Return the (x, y) coordinate for the center point of the cell that contains the specified text.  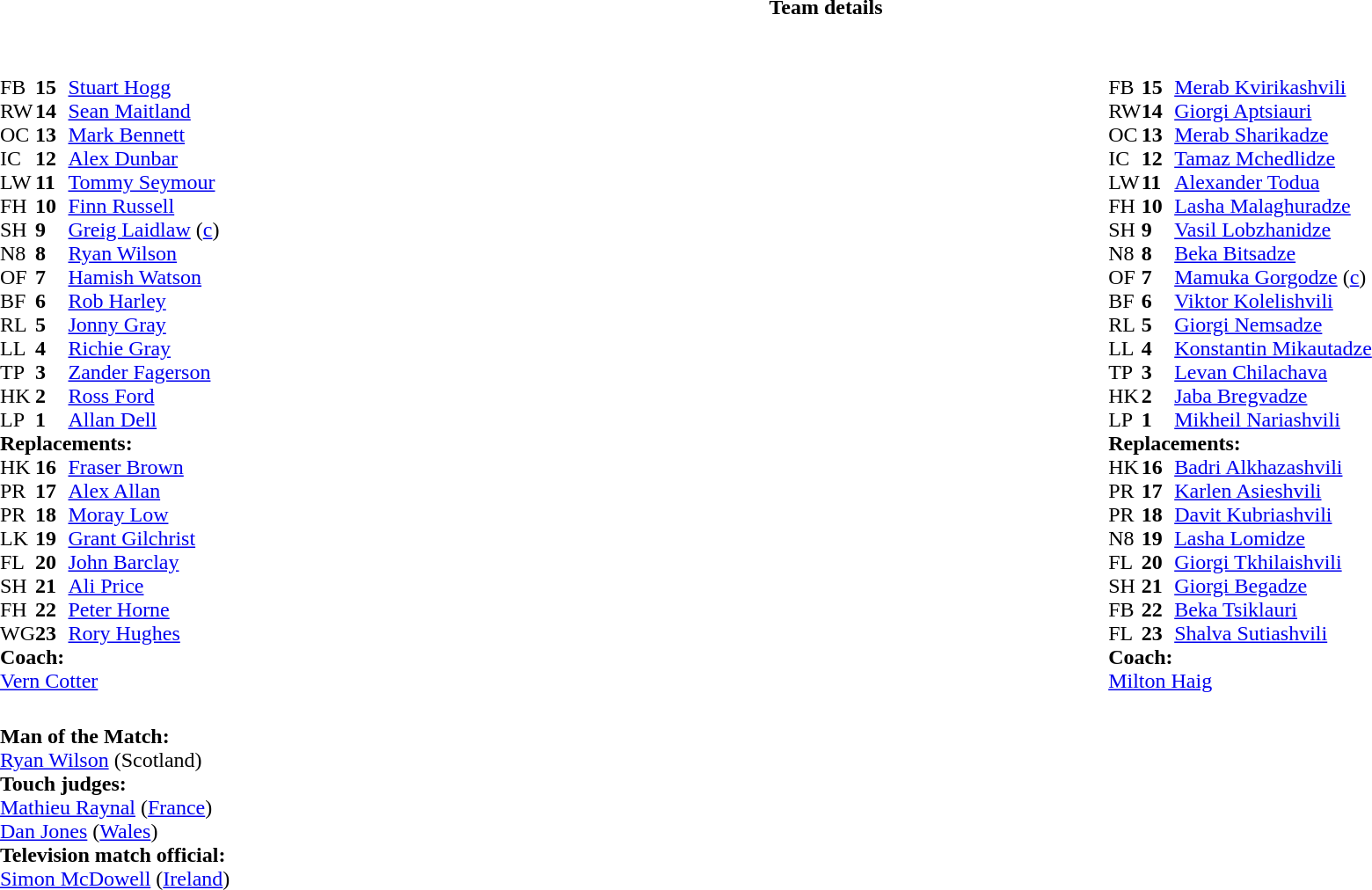
Viktor Kolelishvili (1273, 301)
Jonny Gray (143, 325)
Tommy Seymour (143, 183)
Konstantin Mikautadze (1273, 348)
Alex Allan (143, 491)
Allan Dell (143, 420)
Milton Haig (1240, 681)
Stuart Hogg (143, 88)
Lasha Lomidze (1273, 538)
Beka Tsiklauri (1273, 610)
John Barclay (143, 563)
Richie Gray (143, 348)
Finn Russell (143, 206)
LK (18, 538)
Badri Alkhazashvili (1273, 468)
WG (18, 633)
Alex Dunbar (143, 158)
Beka Bitsadze (1273, 253)
Grant Gilchrist (143, 538)
Lasha Malaghuradze (1273, 206)
Tamaz Mchedlidze (1273, 158)
Giorgi Nemsadze (1273, 325)
Levan Chilachava (1273, 373)
Ross Ford (143, 396)
Greig Laidlaw (c) (143, 230)
Hamish Watson (143, 278)
Merab Kvirikashvili (1273, 88)
Fraser Brown (143, 468)
Alexander Todua (1273, 183)
Ryan Wilson (143, 253)
Giorgi Tkhilaishvili (1273, 563)
Karlen Asieshvili (1273, 491)
Vern Cotter (109, 681)
Davit Kubriashvili (1273, 515)
Moray Low (143, 515)
Peter Horne (143, 610)
Giorgi Begadze (1273, 586)
Mamuka Gorgodze (c) (1273, 278)
Vasil Lobzhanidze (1273, 230)
Rory Hughes (143, 633)
Merab Sharikadze (1273, 135)
Shalva Sutiashvili (1273, 633)
Sean Maitland (143, 111)
Mark Bennett (143, 135)
Jaba Bregvadze (1273, 396)
Ali Price (143, 586)
Mikheil Nariashvili (1273, 420)
Giorgi Aptsiauri (1273, 111)
Zander Fagerson (143, 373)
Rob Harley (143, 301)
